Extract the [x, y] coordinate from the center of the cell holding the provided text.  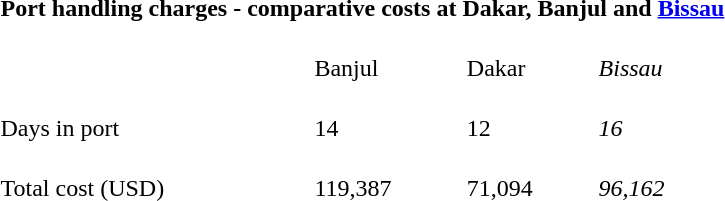
14 [388, 114]
12 [530, 114]
Dakar [530, 54]
Banjul [388, 54]
